Capture the cell that displays the provided text and extract its [x, y] central coordinate. 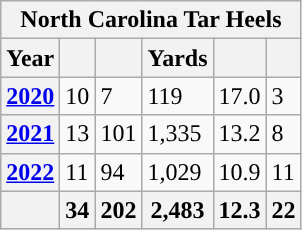
8 [284, 134]
10 [78, 96]
Year [30, 58]
34 [78, 210]
10.9 [240, 172]
17.0 [240, 96]
12.3 [240, 210]
119 [178, 96]
North Carolina Tar Heels [151, 20]
22 [284, 210]
2022 [30, 172]
1,029 [178, 172]
101 [118, 134]
13.2 [240, 134]
1,335 [178, 134]
3 [284, 96]
13 [78, 134]
7 [118, 96]
2,483 [178, 210]
202 [118, 210]
2020 [30, 96]
2021 [30, 134]
94 [118, 172]
Yards [178, 58]
